Determine the [X, Y] coordinate at the center of the cell enclosing the given text.  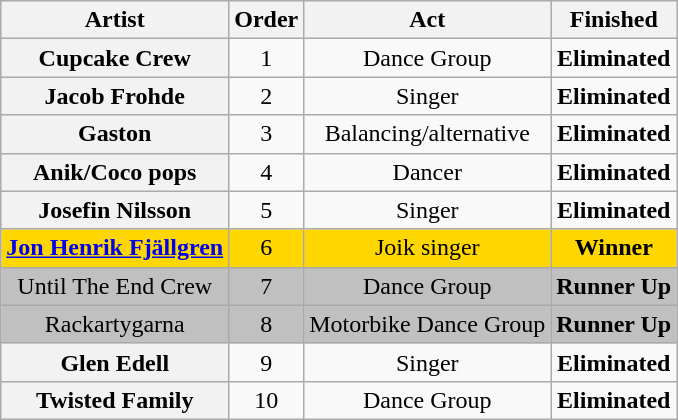
Twisted Family [115, 400]
Jon Henrik Fjällgren [115, 248]
10 [266, 400]
Josefin Nilsson [115, 210]
Joik singer [428, 248]
Cupcake Crew [115, 58]
Order [266, 20]
Until The End Crew [115, 286]
6 [266, 248]
1 [266, 58]
5 [266, 210]
9 [266, 362]
Motorbike Dance Group [428, 324]
2 [266, 96]
Gaston [115, 134]
Winner [614, 248]
Anik/Coco pops [115, 172]
8 [266, 324]
Act [428, 20]
Balancing/alternative [428, 134]
Rackartygarna [115, 324]
4 [266, 172]
Glen Edell [115, 362]
7 [266, 286]
3 [266, 134]
Finished [614, 20]
Jacob Frohde [115, 96]
Artist [115, 20]
Dancer [428, 172]
